Determine the [x, y] coordinate at the center of the cell enclosing the given text.  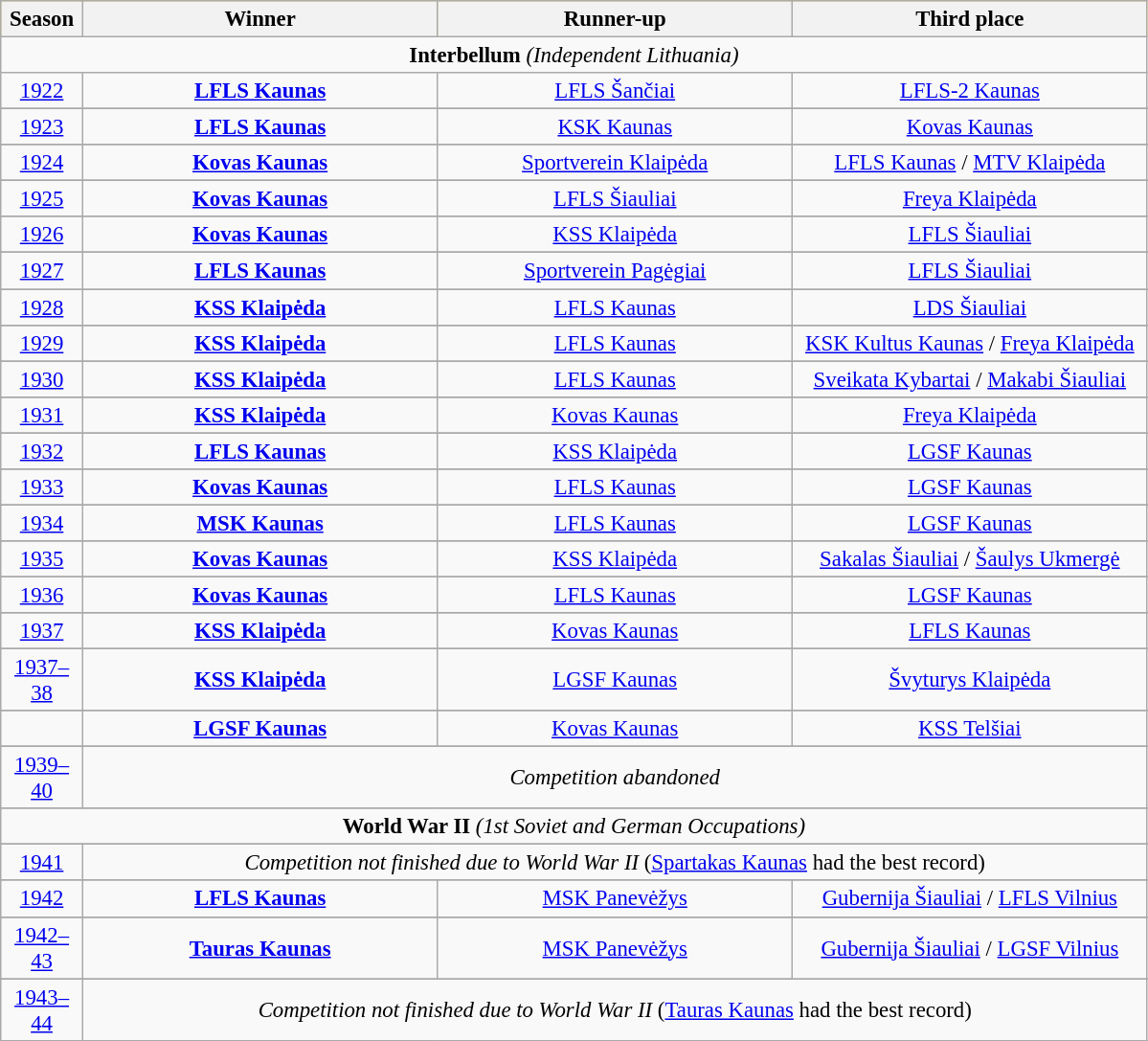
Švyturys Klaipėda [971, 680]
World War II (1st Soviet and German Occupations) [574, 826]
LDS Šiauliai [971, 307]
1927 [42, 271]
Sportverein Pagėgiai [615, 271]
1922 [42, 91]
1935 [42, 559]
1924 [42, 163]
1932 [42, 451]
Gubernija Šiauliai / LGSF Vilnius [971, 948]
Winner [260, 19]
1939–40 [42, 778]
Tauras Kaunas [260, 948]
LFLS-2 Kaunas [971, 91]
LFLS Kaunas / MTV Klaipėda [971, 163]
1929 [42, 343]
1942 [42, 899]
Sveikata Kybartai / Makabi Šiauliai [971, 379]
1943–44 [42, 1009]
1928 [42, 307]
1923 [42, 127]
Competition abandoned [615, 778]
1933 [42, 487]
KSK Kaunas [615, 127]
1941 [42, 863]
Competition not finished due to World War II (Tauras Kaunas had the best record) [615, 1009]
Sakalas Šiauliai / Šaulys Ukmergė [971, 559]
1931 [42, 415]
MSK Kaunas [260, 523]
KSK Kultus Kaunas / Freya Klaipėda [971, 343]
1937 [42, 631]
Competition not finished due to World War II (Spartakas Kaunas had the best record) [615, 863]
Third place [971, 19]
Season [42, 19]
LFLS Šančiai [615, 91]
1930 [42, 379]
1926 [42, 235]
1936 [42, 595]
KSS Telšiai [971, 729]
Sportverein Klaipėda [615, 163]
Interbellum (Independent Lithuania) [574, 56]
1942–43 [42, 948]
Gubernija Šiauliai / LFLS Vilnius [971, 899]
Runner-up [615, 19]
1934 [42, 523]
1925 [42, 199]
1937–38 [42, 680]
